Locate the cell with the specified text and output its (X, Y) center coordinate. 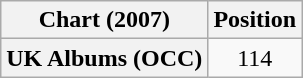
UK Albums (OCC) (104, 58)
Position (255, 20)
114 (255, 58)
Chart (2007) (104, 20)
